Determine the (X, Y) coordinate at the center of the cell enclosing the given text.  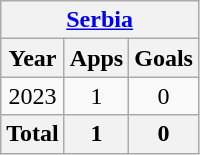
Serbia (100, 20)
Apps (96, 58)
Total (33, 134)
Year (33, 58)
Goals (164, 58)
2023 (33, 96)
